Detect which cell encompasses the target text, then output its [X, Y] center coordinate. 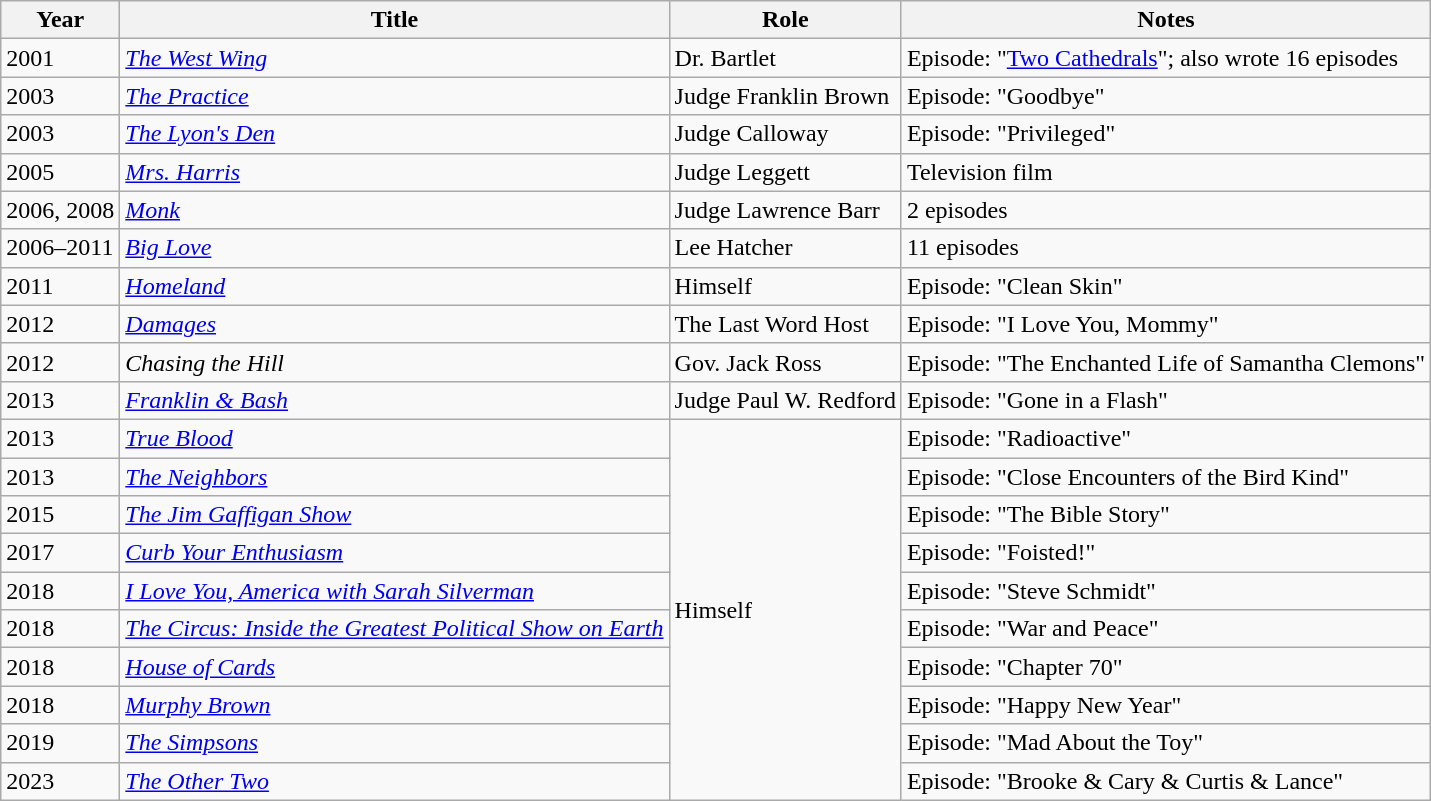
2023 [60, 781]
True Blood [394, 438]
Episode: "Foisted!" [1166, 553]
I Love You, America with Sarah Silverman [394, 591]
Judge Calloway [785, 134]
Episode: "The Bible Story" [1166, 515]
House of Cards [394, 667]
Title [394, 20]
The Lyon's Den [394, 134]
Episode: "Chapter 70" [1166, 667]
Episode: "Privileged" [1166, 134]
2006, 2008 [60, 210]
Judge Paul W. Redford [785, 400]
Big Love [394, 248]
Episode: "War and Peace" [1166, 629]
Dr. Bartlet [785, 58]
Gov. Jack Ross [785, 362]
Murphy Brown [394, 705]
Monk [394, 210]
Mrs. Harris [394, 172]
Franklin & Bash [394, 400]
Judge Leggett [785, 172]
Episode: "Happy New Year" [1166, 705]
The Circus: Inside the Greatest Political Show on Earth [394, 629]
2006–2011 [60, 248]
2011 [60, 286]
Episode: "Close Encounters of the Bird Kind" [1166, 477]
2019 [60, 743]
The Jim Gaffigan Show [394, 515]
Episode: "Gone in a Flash" [1166, 400]
The Neighbors [394, 477]
The Simpsons [394, 743]
Chasing the Hill [394, 362]
Judge Franklin Brown [785, 96]
2 episodes [1166, 210]
Episode: "Goodbye" [1166, 96]
Judge Lawrence Barr [785, 210]
The Other Two [394, 781]
Lee Hatcher [785, 248]
11 episodes [1166, 248]
2017 [60, 553]
Homeland [394, 286]
The West Wing [394, 58]
The Last Word Host [785, 324]
Role [785, 20]
Episode: "Mad About the Toy" [1166, 743]
Episode: "Radioactive" [1166, 438]
Notes [1166, 20]
Episode: "Brooke & Cary & Curtis & Lance" [1166, 781]
Television film [1166, 172]
The Practice [394, 96]
2015 [60, 515]
Episode: "The Enchanted Life of Samantha Clemons" [1166, 362]
Episode: "Clean Skin" [1166, 286]
2001 [60, 58]
Episode: "Steve Schmidt" [1166, 591]
Episode: "I Love You, Mommy" [1166, 324]
2005 [60, 172]
Episode: "Two Cathedrals"; also wrote 16 episodes [1166, 58]
Curb Your Enthusiasm [394, 553]
Year [60, 20]
Damages [394, 324]
